Pinpoint the cell where the given text exists, returning its [X, Y] midpoint coordinate. 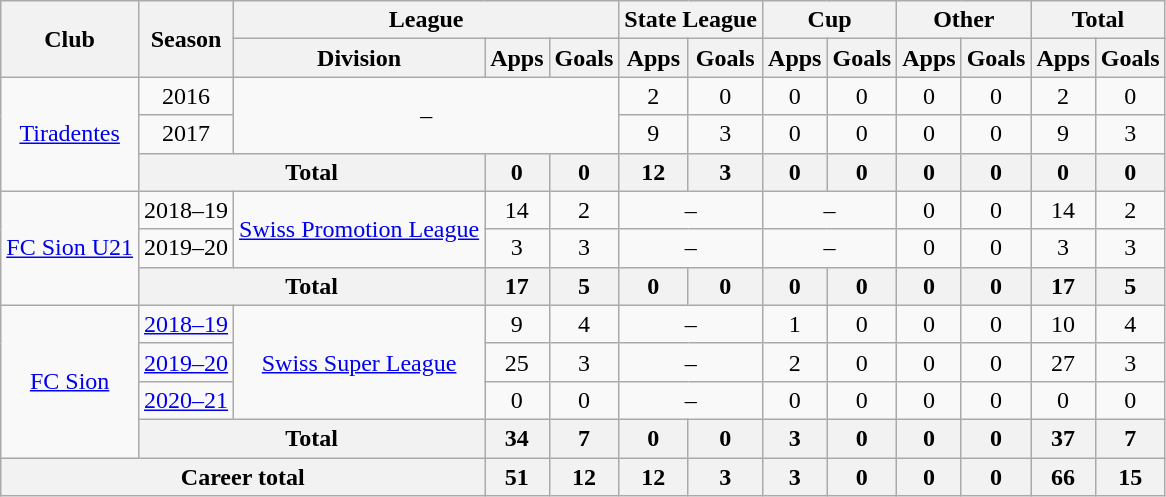
Tiradentes [70, 134]
Club [70, 39]
51 [517, 477]
Swiss Super League [360, 362]
2020–21 [186, 400]
1 [795, 324]
FC Sion [70, 381]
10 [1063, 324]
Swiss Promotion League [360, 229]
Career total [243, 477]
34 [517, 438]
2017 [186, 134]
27 [1063, 362]
Other [964, 20]
25 [517, 362]
2016 [186, 96]
FC Sion U21 [70, 248]
Cup [830, 20]
15 [1130, 477]
66 [1063, 477]
League [426, 20]
Season [186, 39]
Division [360, 58]
State League [691, 20]
37 [1063, 438]
